Capture the cell that displays the provided text and extract its [X, Y] central coordinate. 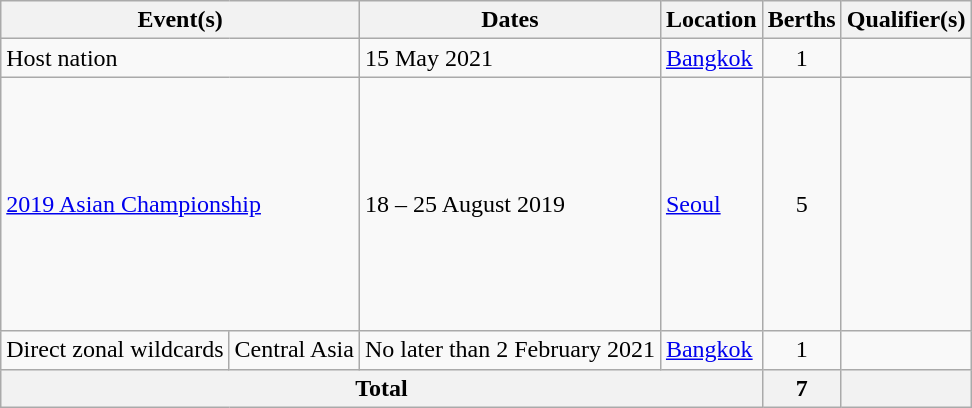
2019 Asian Championship [180, 204]
Berths [802, 20]
18 – 25 August 2019 [510, 204]
Total [382, 388]
Location [711, 20]
7 [802, 388]
15 May 2021 [510, 58]
Qualifier(s) [906, 20]
Host nation [180, 58]
5 [802, 204]
Dates [510, 20]
Direct zonal wildcards [115, 350]
Central Asia [294, 350]
Seoul [711, 204]
No later than 2 February 2021 [510, 350]
Event(s) [180, 20]
